From the cell containing the given text, extract its center point as [x, y] coordinate. 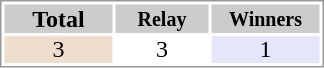
Total [58, 18]
1 [266, 50]
Relay [162, 18]
Winners [266, 18]
